Locate the cell with the specified text and output its (x, y) center coordinate. 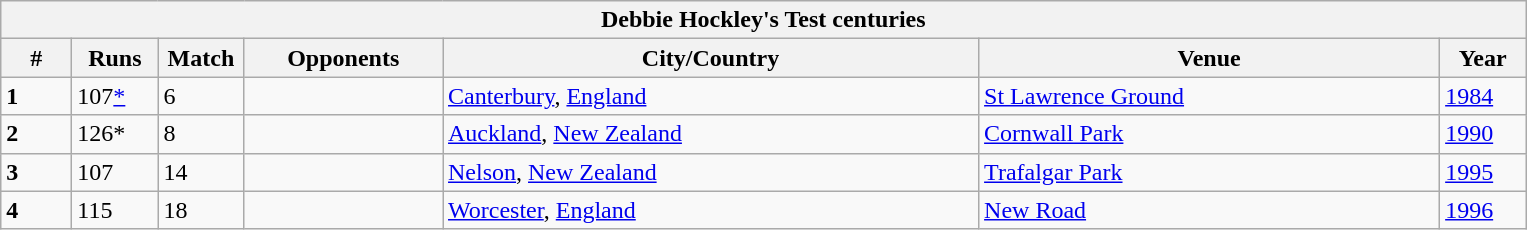
Auckland, New Zealand (710, 134)
Venue (1210, 58)
Canterbury, England (710, 96)
107* (115, 96)
1 (36, 96)
115 (115, 210)
Debbie Hockley's Test centuries (764, 20)
City/Country (710, 58)
1995 (1483, 172)
8 (201, 134)
Trafalgar Park (1210, 172)
Worcester, England (710, 210)
# (36, 58)
1990 (1483, 134)
Runs (115, 58)
6 (201, 96)
Opponents (344, 58)
126* (115, 134)
Nelson, New Zealand (710, 172)
18 (201, 210)
4 (36, 210)
Cornwall Park (1210, 134)
Year (1483, 58)
Match (201, 58)
14 (201, 172)
1984 (1483, 96)
St Lawrence Ground (1210, 96)
2 (36, 134)
1996 (1483, 210)
3 (36, 172)
107 (115, 172)
New Road (1210, 210)
